From the cell containing the given text, extract its center point as [X, Y] coordinate. 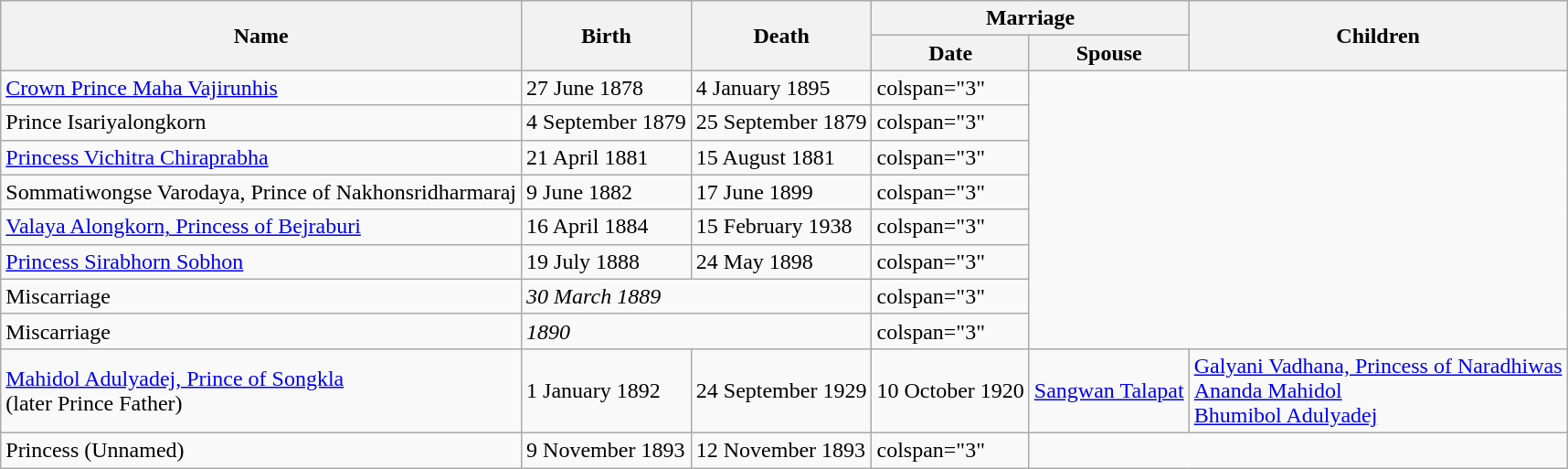
9 June 1882 [607, 192]
Name [261, 36]
Date [950, 53]
Children [1378, 36]
17 June 1899 [781, 192]
Marriage [1031, 18]
15 August 1881 [781, 157]
25 September 1879 [781, 123]
9 November 1893 [607, 450]
Crown Prince Maha Vajirunhis [261, 88]
Sommatiwongse Varodaya, Prince of Nakhonsridharmaraj [261, 192]
Princess Vichitra Chiraprabha [261, 157]
Prince Isariyalongkorn [261, 123]
Birth [607, 36]
12 November 1893 [781, 450]
21 April 1881 [607, 157]
Spouse [1109, 53]
30 March 1889 [696, 296]
15 February 1938 [781, 227]
24 May 1898 [781, 261]
4 January 1895 [781, 88]
Death [781, 36]
Sangwan Talapat [1109, 390]
Valaya Alongkorn, Princess of Bejraburi [261, 227]
Galyani Vadhana, Princess of NaradhiwasAnanda MahidolBhumibol Adulyadej [1378, 390]
24 September 1929 [781, 390]
19 July 1888 [607, 261]
Mahidol Adulyadej, Prince of Songkla(later Prince Father) [261, 390]
1890 [696, 331]
Princess (Unnamed) [261, 450]
1 January 1892 [607, 390]
Princess Sirabhorn Sobhon [261, 261]
4 September 1879 [607, 123]
10 October 1920 [950, 390]
27 June 1878 [607, 88]
16 April 1884 [607, 227]
